Return (X, Y) of the center of cell containing provided text 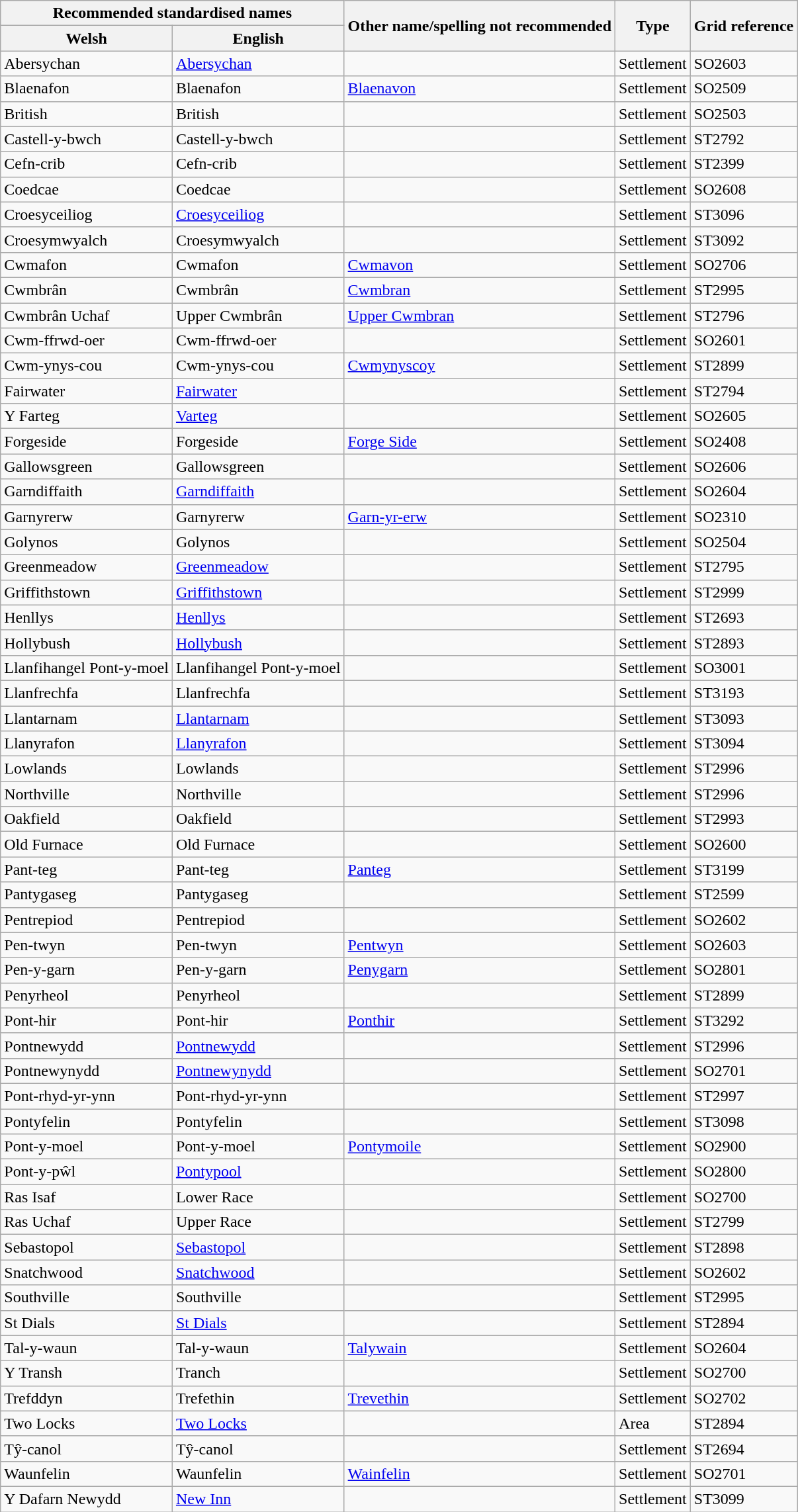
SO3001 (744, 668)
Upper Race (258, 1222)
New Inn (258, 1499)
SO2800 (744, 1172)
ST3193 (744, 693)
ST2993 (744, 819)
Y Dafarn Newydd (87, 1499)
Pontymoile (480, 1147)
SO2600 (744, 844)
ST3099 (744, 1499)
ST2599 (744, 895)
Recommended standardised names (172, 13)
SO2900 (744, 1147)
Wainfelin (480, 1474)
Type (653, 26)
Trevethin (480, 1398)
Y Farteg (87, 416)
ST3199 (744, 869)
SO2503 (744, 114)
Forge Side (480, 441)
Y Transh (87, 1373)
Pont-y-pŵl (87, 1172)
Panteg (480, 869)
Upper Cwmbrân (258, 316)
SO2408 (744, 441)
SO2601 (744, 341)
Ras Isaf (87, 1197)
Tranch (258, 1373)
Pontypool (258, 1172)
ST2694 (744, 1448)
Cwmynyscoy (480, 366)
Ras Uchaf (87, 1222)
Trefethin (258, 1398)
SO2310 (744, 517)
ST2693 (744, 617)
Welsh (87, 38)
English (258, 38)
ST2799 (744, 1222)
Cwmavon (480, 265)
Garn-yr-erw (480, 517)
ST3098 (744, 1122)
Varteg (258, 416)
Blaenavon (480, 89)
Upper Cwmbran (480, 316)
ST2399 (744, 164)
Grid reference (744, 26)
ST2999 (744, 592)
Area (653, 1423)
Pentwyn (480, 945)
Other name/spelling not recommended (480, 26)
SO2706 (744, 265)
Cwmbrân Uchaf (87, 316)
ST2795 (744, 567)
Ponthir (480, 1020)
SO2606 (744, 467)
ST2893 (744, 643)
Trefddyn (87, 1398)
SO2608 (744, 189)
SO2509 (744, 89)
ST3094 (744, 744)
ST3093 (744, 718)
ST2898 (744, 1247)
SO2702 (744, 1398)
ST2796 (744, 316)
Talywain (480, 1348)
SO2504 (744, 542)
ST3092 (744, 240)
ST3096 (744, 214)
ST2997 (744, 1096)
Penygarn (480, 970)
Cwmbran (480, 290)
Lower Race (258, 1197)
SO2801 (744, 970)
ST2792 (744, 139)
ST3292 (744, 1020)
SO2605 (744, 416)
ST2794 (744, 391)
